Return [X, Y] of the center of cell containing provided text 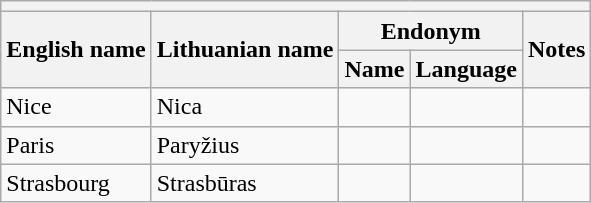
English name [76, 50]
Language [466, 69]
Strasbūras [245, 183]
Endonym [430, 31]
Nice [76, 107]
Paryžius [245, 145]
Paris [76, 145]
Lithuanian name [245, 50]
Strasbourg [76, 183]
Notes [556, 50]
Name [374, 69]
Nica [245, 107]
